Find where the given text appears and provide that cell's center as [X, Y] coordinate. 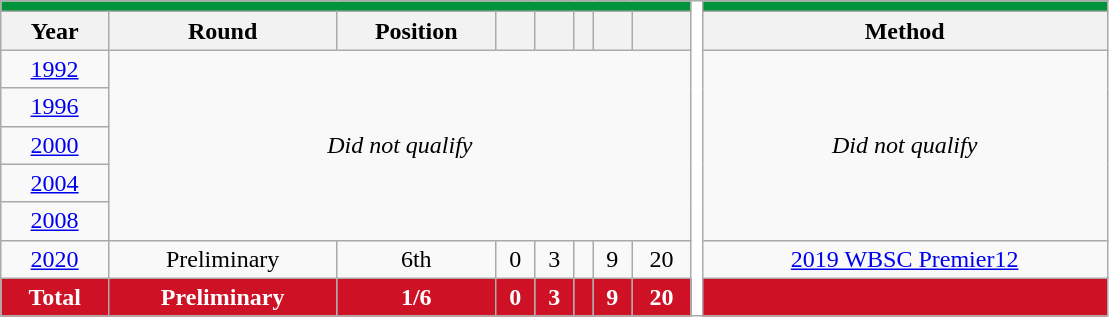
Method [904, 31]
2019 WBSC Premier12 [904, 259]
6th [416, 259]
Year [55, 31]
2008 [55, 221]
Total [55, 297]
2004 [55, 183]
1996 [55, 107]
2000 [55, 145]
1992 [55, 69]
Round [222, 31]
1/6 [416, 297]
Position [416, 31]
2020 [55, 259]
